Provide the (X, Y) coordinate of the cell's center where the given text is located.  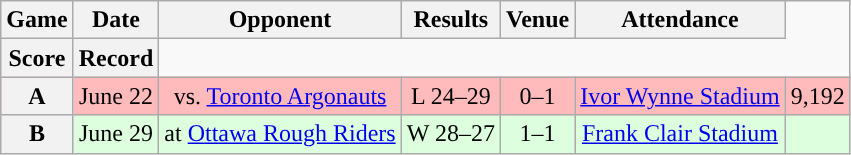
Date (116, 20)
A (37, 96)
9,192 (818, 96)
B (37, 134)
Record (116, 58)
0–1 (537, 96)
Venue (537, 20)
Score (37, 58)
Game (37, 20)
1–1 (537, 134)
June 22 (116, 96)
Frank Clair Stadium (680, 134)
at Ottawa Rough Riders (280, 134)
Ivor Wynne Stadium (680, 96)
vs. Toronto Argonauts (280, 96)
Results (450, 20)
June 29 (116, 134)
L 24–29 (450, 96)
Opponent (280, 20)
W 28–27 (450, 134)
Attendance (680, 20)
